Return (x, y) of the center of cell containing provided text 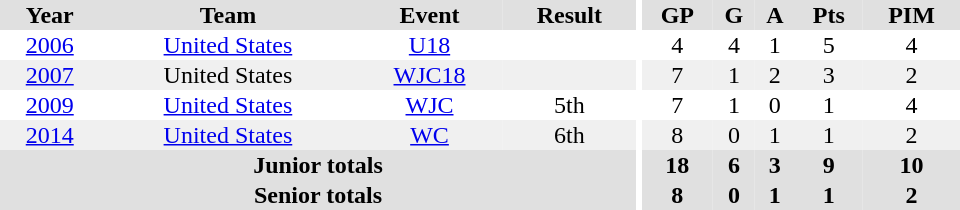
6th (570, 135)
U18 (429, 45)
Year (50, 15)
18 (678, 165)
9 (829, 165)
G (734, 15)
Event (429, 15)
A (775, 15)
2014 (50, 135)
PIM (912, 15)
Senior totals (318, 195)
2006 (50, 45)
2007 (50, 75)
Junior totals (318, 165)
2009 (50, 105)
6 (734, 165)
Team (228, 15)
WJC18 (429, 75)
Pts (829, 15)
WJC (429, 105)
WC (429, 135)
10 (912, 165)
GP (678, 15)
Result (570, 15)
5 (829, 45)
5th (570, 105)
